Capture the cell that displays the provided text and extract its (X, Y) central coordinate. 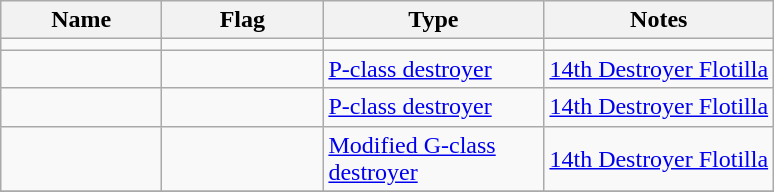
Modified G-class destroyer (434, 158)
Name (82, 20)
Notes (659, 20)
Type (434, 20)
Flag (242, 20)
